Detect which cell encompasses the target text, then output its [x, y] center coordinate. 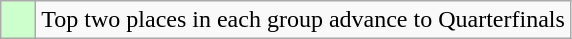
Top two places in each group advance to Quarterfinals [304, 20]
